Return [X, Y] of the center of cell containing provided text 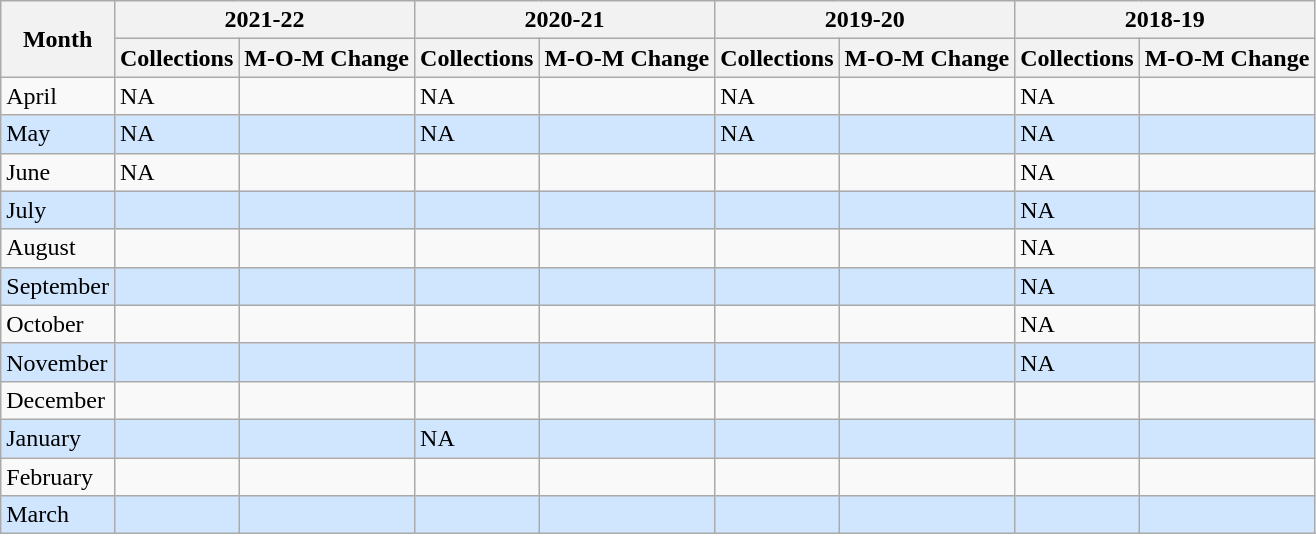
February [58, 477]
September [58, 286]
January [58, 438]
October [58, 324]
March [58, 515]
June [58, 172]
April [58, 96]
December [58, 400]
2018-19 [1165, 20]
November [58, 362]
Month [58, 39]
August [58, 248]
July [58, 210]
2021-22 [264, 20]
May [58, 134]
2020-21 [565, 20]
2019-20 [865, 20]
